Locate the cell with the specified text and output its (x, y) center coordinate. 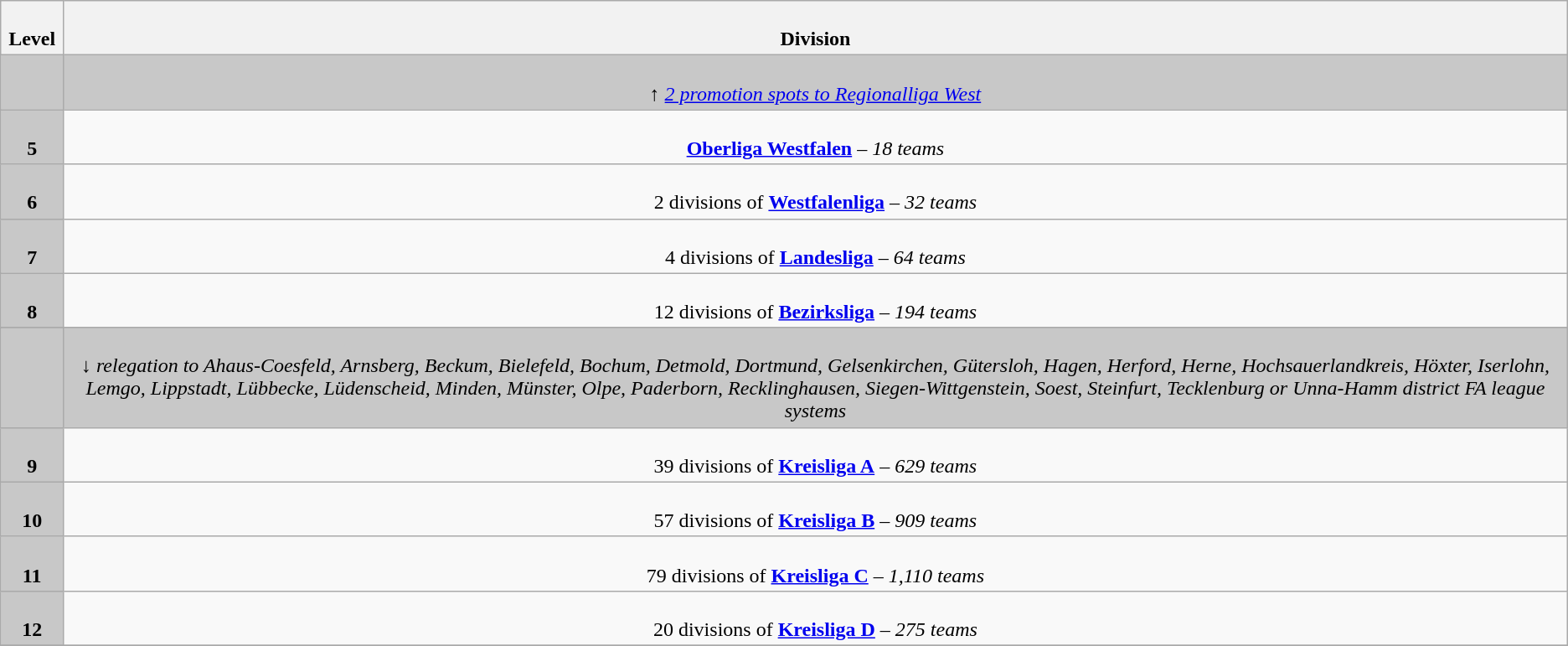
Oberliga Westfalen – 18 teams (816, 137)
2 divisions of Westfalenliga – 32 teams (816, 191)
79 divisions of Kreisliga C – 1,110 teams (816, 563)
39 divisions of Kreisliga A – 629 teams (816, 454)
5 (32, 137)
57 divisions of Kreisliga B – 909 teams (816, 509)
↑ 2 promotion spots to Regionalliga West (816, 82)
9 (32, 454)
7 (32, 246)
12 (32, 618)
6 (32, 191)
Level (32, 28)
4 divisions of Landesliga – 64 teams (816, 246)
12 divisions of Bezirksliga – 194 teams (816, 300)
20 divisions of Kreisliga D – 275 teams (816, 618)
11 (32, 563)
8 (32, 300)
10 (32, 509)
Division (816, 28)
